Pinpoint the cell where the given text exists, returning its (X, Y) midpoint coordinate. 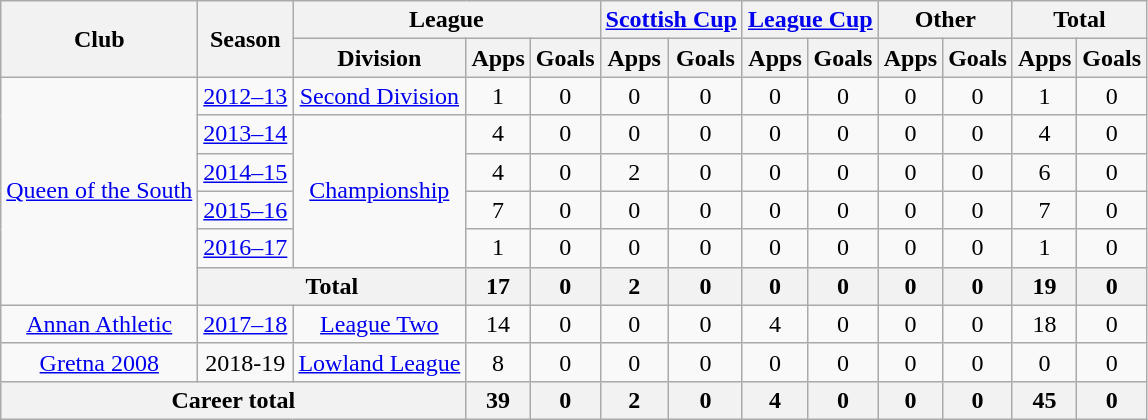
Club (100, 39)
39 (498, 400)
Scottish Cup (671, 20)
2017–18 (246, 324)
League (446, 20)
18 (1044, 324)
2016–17 (246, 248)
Championship (380, 191)
Second Division (380, 96)
Queen of the South (100, 191)
Career total (234, 400)
2012–13 (246, 96)
2013–14 (246, 134)
8 (498, 362)
League Two (380, 324)
45 (1044, 400)
Lowland League (380, 362)
Division (380, 58)
14 (498, 324)
2014–15 (246, 172)
Gretna 2008 (100, 362)
2015–16 (246, 210)
Season (246, 39)
Other (945, 20)
Annan Athletic (100, 324)
17 (498, 286)
2018-19 (246, 362)
League Cup (810, 20)
6 (1044, 172)
19 (1044, 286)
